Return (x, y) of the center of cell containing provided text 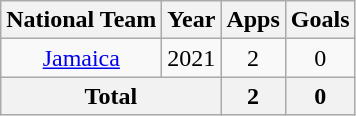
Jamaica (82, 58)
Year (192, 20)
2021 (192, 58)
Total (111, 96)
Goals (320, 20)
Apps (253, 20)
National Team (82, 20)
